Search for the cell housing the specified text and yield its [x, y] center coordinate. 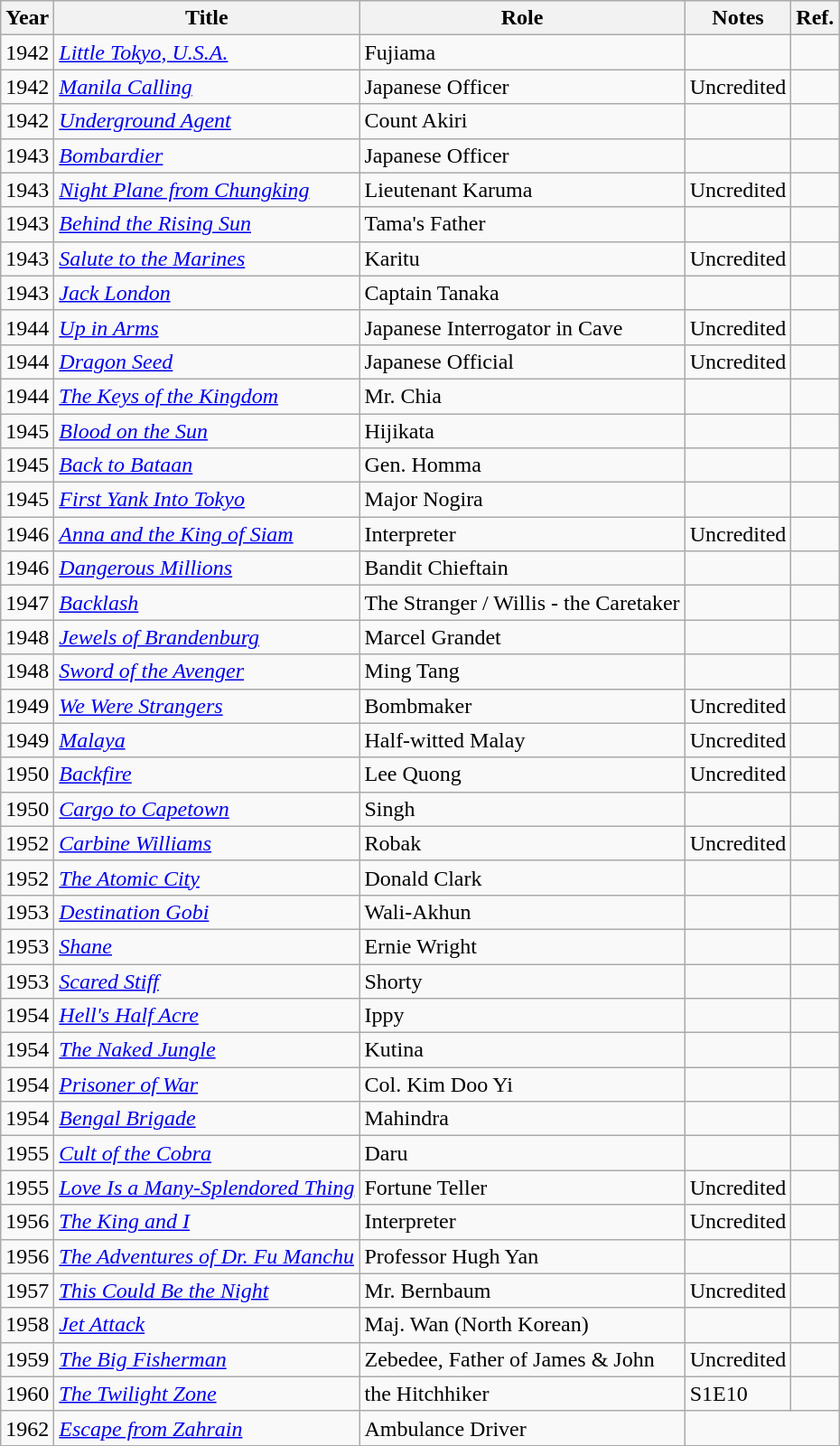
Bombmaker [522, 706]
Role [522, 18]
Shane [207, 946]
Love Is a Many-Splendored Thing [207, 1188]
Backfire [207, 775]
Back to Bataan [207, 465]
1960 [27, 1394]
The Naked Jungle [207, 1050]
The Big Fisherman [207, 1359]
Mr. Bernbaum [522, 1291]
1957 [27, 1291]
Half-witted Malay [522, 740]
Bombardier [207, 155]
Major Nogira [522, 500]
Lieutenant Karuma [522, 190]
Kutina [522, 1050]
Carbine Williams [207, 843]
1962 [27, 1428]
Little Tokyo, U.S.A. [207, 52]
Jewels of Brandenburg [207, 637]
Bandit Chieftain [522, 568]
Col. Kim Doo Yi [522, 1084]
Sword of the Avenger [207, 671]
Scared Stiff [207, 981]
Daru [522, 1153]
Donald Clark [522, 878]
Salute to the Marines [207, 258]
The Stranger / Willis - the Caretaker [522, 603]
Underground Agent [207, 121]
Backlash [207, 603]
Japanese Interrogator in Cave [522, 327]
Dangerous Millions [207, 568]
Destination Gobi [207, 912]
Ippy [522, 1016]
Hijikata [522, 431]
Ref. [815, 18]
Count Akiri [522, 121]
Blood on the Sun [207, 431]
Cargo to Capetown [207, 809]
The King and I [207, 1222]
S1E10 [738, 1394]
Behind the Rising Sun [207, 224]
The Twilight Zone [207, 1394]
1958 [27, 1325]
Night Plane from Chungking [207, 190]
Zebedee, Father of James & John [522, 1359]
Up in Arms [207, 327]
Robak [522, 843]
Bengal Brigade [207, 1119]
Fujiama [522, 52]
Cult of the Cobra [207, 1153]
Year [27, 18]
Anna and the King of Siam [207, 534]
Singh [522, 809]
The Adventures of Dr. Fu Manchu [207, 1256]
The Keys of the Kingdom [207, 396]
The Atomic City [207, 878]
First Yank Into Tokyo [207, 500]
Ming Tang [522, 671]
Marcel Grandet [522, 637]
Gen. Homma [522, 465]
Malaya [207, 740]
Tama's Father [522, 224]
Ambulance Driver [522, 1428]
Dragon Seed [207, 361]
Manila Calling [207, 87]
We Were Strangers [207, 706]
the Hitchhiker [522, 1394]
Japanese Official [522, 361]
Shorty [522, 981]
1947 [27, 603]
1959 [27, 1359]
Professor Hugh Yan [522, 1256]
Captain Tanaka [522, 293]
Maj. Wan (North Korean) [522, 1325]
Wali-Akhun [522, 912]
This Could Be the Night [207, 1291]
Mahindra [522, 1119]
Ernie Wright [522, 946]
Title [207, 18]
Prisoner of War [207, 1084]
Hell's Half Acre [207, 1016]
Lee Quong [522, 775]
Notes [738, 18]
Escape from Zahrain [207, 1428]
Jet Attack [207, 1325]
Karitu [522, 258]
Jack London [207, 293]
Fortune Teller [522, 1188]
Mr. Chia [522, 396]
